Scan for the cell matching the given text and deliver its (x, y) coordinate at center. 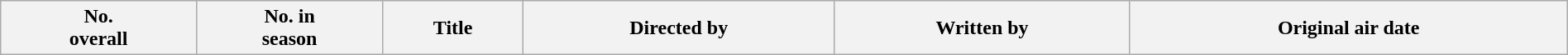
Title (453, 28)
Written by (982, 28)
Directed by (678, 28)
Original air date (1348, 28)
No. inseason (289, 28)
No.overall (99, 28)
